Find where the given text appears and provide that cell's center as (X, Y) coordinate. 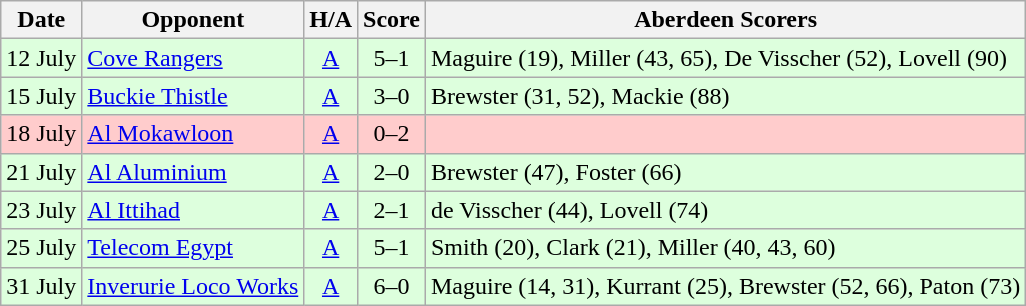
Telecom Egypt (193, 248)
Maguire (14, 31), Kurrant (25), Brewster (52, 66), Paton (73) (725, 286)
Aberdeen Scorers (725, 20)
18 July (42, 134)
2–1 (392, 210)
0–2 (392, 134)
31 July (42, 286)
Brewster (47), Foster (66) (725, 172)
12 July (42, 58)
Al Ittihad (193, 210)
21 July (42, 172)
Al Mokawloon (193, 134)
3–0 (392, 96)
25 July (42, 248)
15 July (42, 96)
2–0 (392, 172)
Opponent (193, 20)
H/A (331, 20)
Maguire (19), Miller (43, 65), De Visscher (52), Lovell (90) (725, 58)
Cove Rangers (193, 58)
Brewster (31, 52), Mackie (88) (725, 96)
6–0 (392, 286)
Smith (20), Clark (21), Miller (40, 43, 60) (725, 248)
de Visscher (44), Lovell (74) (725, 210)
23 July (42, 210)
Al Aluminium (193, 172)
Buckie Thistle (193, 96)
Date (42, 20)
Score (392, 20)
Inverurie Loco Works (193, 286)
